From the cell containing the given text, extract its center point as (X, Y) coordinate. 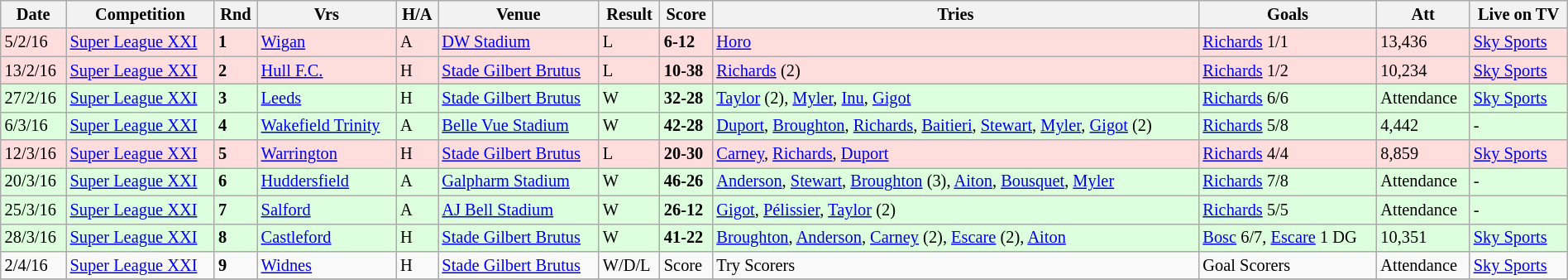
Richards 1/2 (1287, 70)
10,351 (1422, 238)
Richards 5/5 (1287, 210)
26-12 (686, 210)
10,234 (1422, 70)
Competition (141, 14)
Result (629, 14)
Belle Vue Stadium (519, 126)
Galpharm Stadium (519, 181)
Anderson, Stewart, Broughton (3), Aiton, Bousquet, Myler (955, 181)
41-22 (686, 238)
Att (1422, 14)
28/3/16 (33, 238)
Warrington (327, 154)
Wigan (327, 42)
Taylor (2), Myler, Inu, Gigot (955, 98)
6/3/16 (33, 126)
42-28 (686, 126)
10-38 (686, 70)
Bosc 6/7, Escare 1 DG (1287, 238)
Date (33, 14)
Rnd (236, 14)
32-28 (686, 98)
12/3/16 (33, 154)
Richards 7/8 (1287, 181)
3 (236, 98)
8,859 (1422, 154)
8 (236, 238)
2 (236, 70)
Hull F.C. (327, 70)
20/3/16 (33, 181)
Goal Scorers (1287, 265)
Richards 1/1 (1287, 42)
Widnes (327, 265)
Live on TV (1518, 14)
Leeds (327, 98)
Wakefield Trinity (327, 126)
Carney, Richards, Duport (955, 154)
9 (236, 265)
Venue (519, 14)
Castleford (327, 238)
Goals (1287, 14)
H/A (417, 14)
6 (236, 181)
Richards 4/4 (1287, 154)
5 (236, 154)
46-26 (686, 181)
5/2/16 (33, 42)
6-12 (686, 42)
7 (236, 210)
Richards 5/8 (1287, 126)
Richards 6/6 (1287, 98)
Richards (2) (955, 70)
AJ Bell Stadium (519, 210)
1 (236, 42)
Salford (327, 210)
Broughton, Anderson, Carney (2), Escare (2), Aiton (955, 238)
Huddersfield (327, 181)
20-30 (686, 154)
DW Stadium (519, 42)
25/3/16 (33, 210)
Tries (955, 14)
2/4/16 (33, 265)
Duport, Broughton, Richards, Baitieri, Stewart, Myler, Gigot (2) (955, 126)
W/D/L (629, 265)
4,442 (1422, 126)
13/2/16 (33, 70)
Horo (955, 42)
13,436 (1422, 42)
Try Scorers (955, 265)
Vrs (327, 14)
Gigot, Pélissier, Taylor (2) (955, 210)
4 (236, 126)
27/2/16 (33, 98)
